Capture the cell that displays the provided text and extract its [x, y] central coordinate. 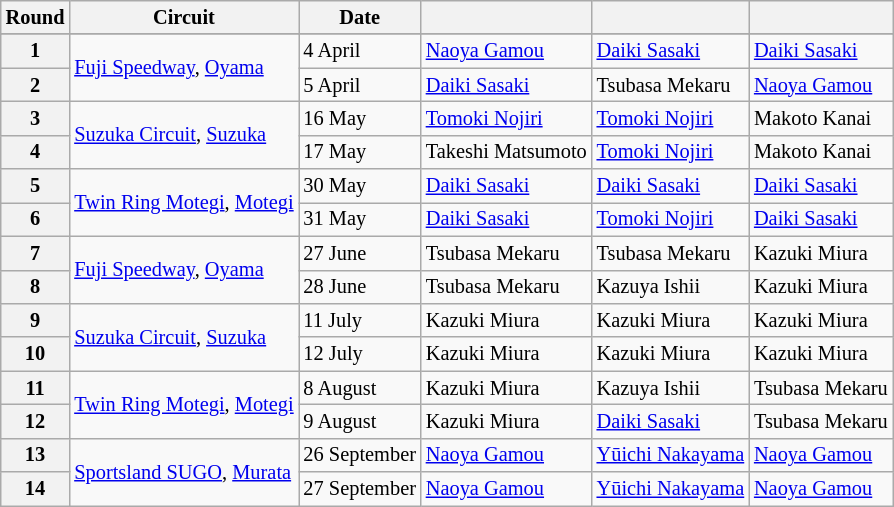
10 [36, 354]
27 September [359, 489]
8 [36, 287]
9 [36, 320]
Sportsland SUGO, Murata [184, 472]
13 [36, 455]
17 May [359, 152]
11 July [359, 320]
12 July [359, 354]
30 May [359, 186]
Takeshi Matsumoto [506, 152]
12 [36, 421]
3 [36, 118]
27 June [359, 253]
26 September [359, 455]
11 [36, 388]
31 May [359, 219]
1 [36, 51]
16 May [359, 118]
Circuit [184, 17]
5 April [359, 85]
Round [36, 17]
8 August [359, 388]
7 [36, 253]
6 [36, 219]
5 [36, 186]
4 April [359, 51]
4 [36, 152]
2 [36, 85]
Date [359, 17]
9 August [359, 421]
14 [36, 489]
28 June [359, 287]
